For the text-containing cell, return its midpoint in [X, Y] coordinate format. 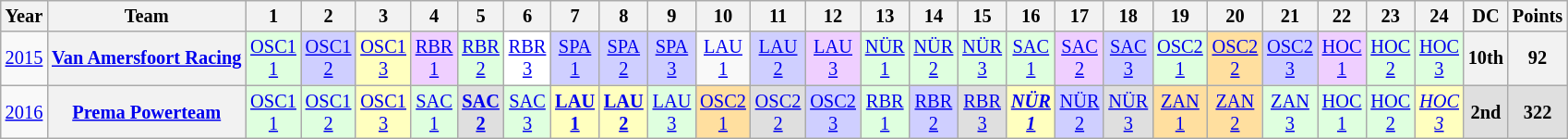
Team [146, 16]
18 [1128, 16]
Van Amersfoort Racing [146, 58]
8 [624, 16]
2015 [24, 58]
10th [1486, 58]
16 [1031, 16]
ZAN2 [1236, 112]
Year [24, 16]
SPA3 [672, 58]
11 [778, 16]
322 [1538, 112]
SPA1 [574, 58]
19 [1180, 16]
9 [672, 16]
ZAN1 [1180, 112]
23 [1391, 16]
DC [1486, 16]
2016 [24, 112]
22 [1343, 16]
ZAN3 [1290, 112]
12 [833, 16]
92 [1538, 58]
1 [273, 16]
6 [527, 16]
2nd [1486, 112]
3 [383, 16]
15 [983, 16]
SPA2 [624, 58]
20 [1236, 16]
4 [434, 16]
5 [480, 16]
7 [574, 16]
13 [885, 16]
Prema Powerteam [146, 112]
10 [723, 16]
14 [935, 16]
21 [1290, 16]
17 [1080, 16]
24 [1439, 16]
2 [329, 16]
Points [1538, 16]
